Find where the given text appears and provide that cell's center as (X, Y) coordinate. 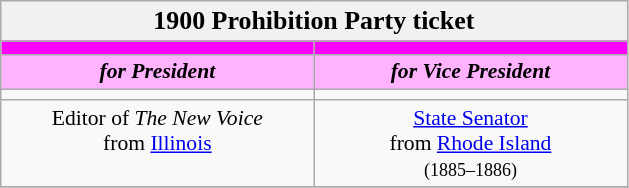
Editor of The New Voicefrom Illinois (158, 144)
for Vice President (470, 72)
State Senatorfrom Rhode Island(1885–1886) (470, 144)
1900 Prohibition Party ticket (314, 21)
for President (158, 72)
